Capture the cell that displays the provided text and extract its [x, y] central coordinate. 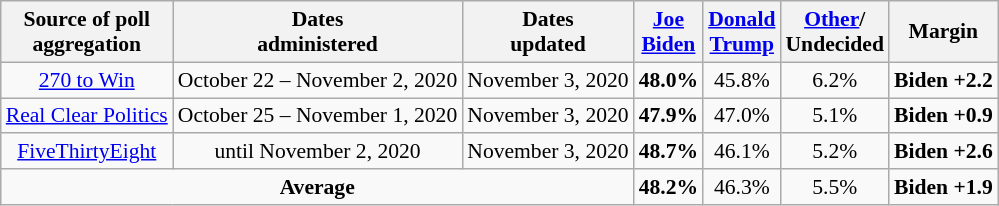
48.7% [668, 152]
270 to Win [87, 80]
5.1% [834, 116]
5.5% [834, 187]
6.2% [834, 80]
48.0% [668, 80]
Biden +2.2 [944, 80]
Average [318, 187]
45.8% [742, 80]
Biden +0.9 [944, 116]
5.2% [834, 152]
46.3% [742, 187]
Source of pollaggregation [87, 32]
47.0% [742, 116]
October 25 – November 1, 2020 [318, 116]
Biden +1.9 [944, 187]
Other/Undecided [834, 32]
DonaldTrump [742, 32]
47.9% [668, 116]
Margin [944, 32]
JoeBiden [668, 32]
until November 2, 2020 [318, 152]
FiveThirtyEight [87, 152]
48.2% [668, 187]
October 22 – November 2, 2020 [318, 80]
Real Clear Politics [87, 116]
Dates updated [548, 32]
46.1% [742, 152]
Dates administered [318, 32]
Biden +2.6 [944, 152]
